Pinpoint the cell where the given text exists, returning its [x, y] midpoint coordinate. 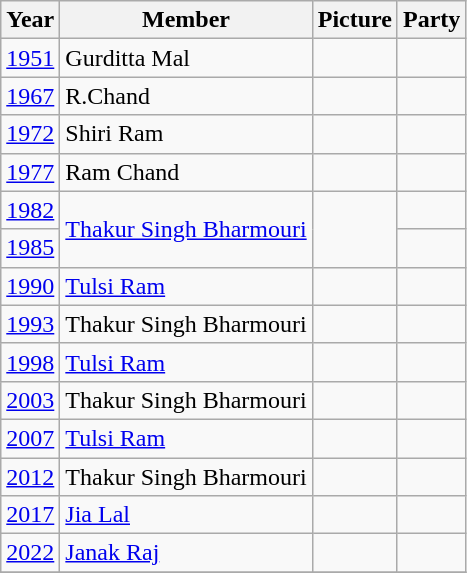
Jia Lal [186, 515]
Member [186, 20]
R.Chand [186, 96]
1951 [30, 58]
Janak Raj [186, 553]
Gurditta Mal [186, 58]
1982 [30, 210]
1977 [30, 172]
Ram Chand [186, 172]
2022 [30, 553]
Picture [354, 20]
1967 [30, 96]
1998 [30, 362]
2012 [30, 477]
2003 [30, 400]
2007 [30, 438]
Year [30, 20]
1993 [30, 324]
1985 [30, 248]
1990 [30, 286]
Shiri Ram [186, 134]
Party [431, 20]
1972 [30, 134]
2017 [30, 515]
